Provide the [X, Y] coordinate of the cell's center where the given text is located.  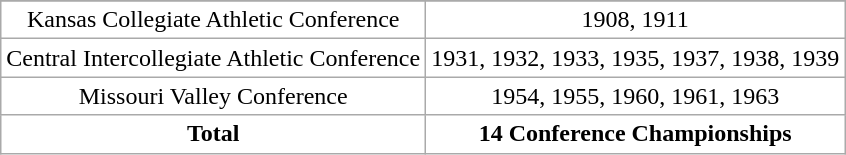
1931, 1932, 1933, 1935, 1937, 1938, 1939 [636, 58]
Kansas Collegiate Athletic Conference [214, 20]
Missouri Valley Conference [214, 96]
Central Intercollegiate Athletic Conference [214, 58]
1908, 1911 [636, 20]
1954, 1955, 1960, 1961, 1963 [636, 96]
14 Conference Championships [636, 134]
Total [214, 134]
